Determine the (X, Y) coordinate at the center of the cell enclosing the given text.  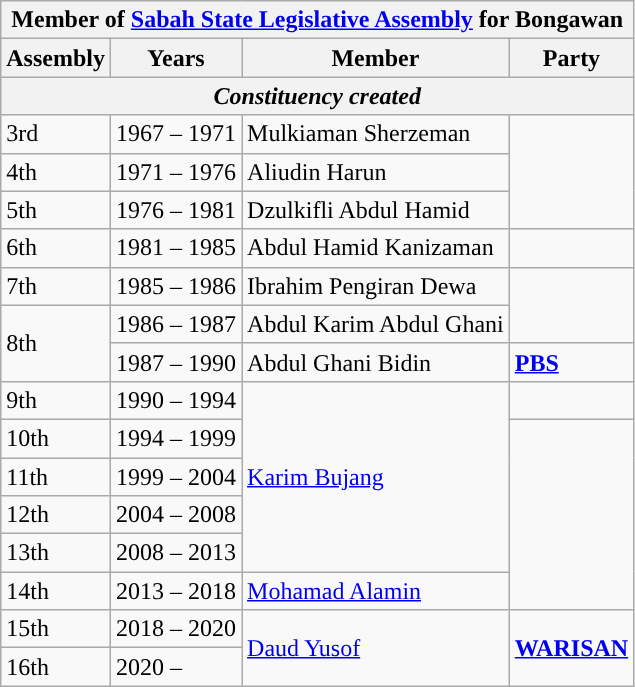
Daud Yusof (376, 648)
Abdul Ghani Bidin (376, 362)
6th (56, 248)
2008 – 2013 (176, 553)
1967 – 1971 (176, 134)
1976 – 1981 (176, 210)
13th (56, 553)
1986 – 1987 (176, 324)
7th (56, 286)
15th (56, 629)
Karim Bujang (376, 476)
Assembly (56, 58)
9th (56, 400)
Abdul Karim Abdul Ghani (376, 324)
Years (176, 58)
Aliudin Harun (376, 172)
Member of Sabah State Legislative Assembly for Bongawan (318, 20)
Dzulkifli Abdul Hamid (376, 210)
14th (56, 591)
1999 – 2004 (176, 477)
Abdul Hamid Kanizaman (376, 248)
2018 – 2020 (176, 629)
PBS (571, 362)
WARISAN (571, 648)
1985 – 1986 (176, 286)
3rd (56, 134)
8th (56, 343)
Mohamad Alamin (376, 591)
2020 – (176, 667)
Ibrahim Pengiran Dewa (376, 286)
Party (571, 58)
Mulkiaman Sherzeman (376, 134)
16th (56, 667)
11th (56, 477)
Constituency created (318, 96)
5th (56, 210)
4th (56, 172)
12th (56, 515)
1987 – 1990 (176, 362)
1994 – 1999 (176, 438)
1981 – 1985 (176, 248)
2013 – 2018 (176, 591)
10th (56, 438)
1971 – 1976 (176, 172)
1990 – 1994 (176, 400)
Member (376, 58)
2004 – 2008 (176, 515)
